Return [X, Y] of the center of cell containing provided text 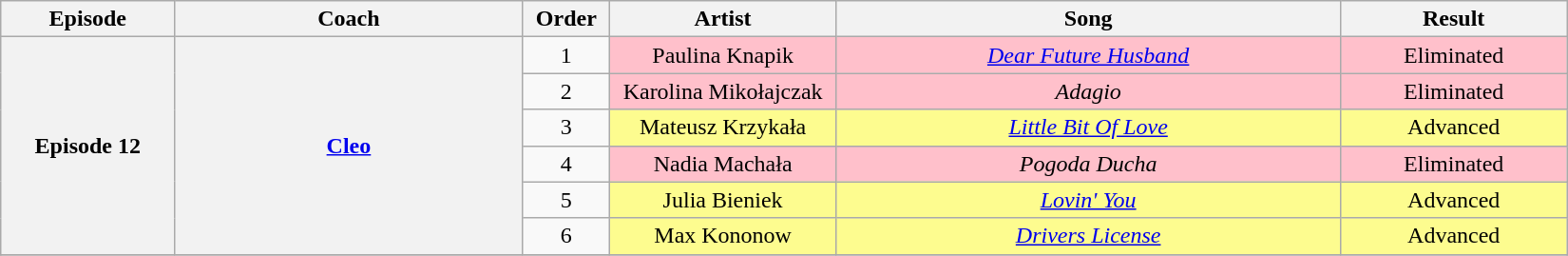
Coach [349, 19]
Julia Bieniek [723, 200]
Karolina Mikołajczak [723, 91]
Episode [87, 19]
Pogoda Ducha [1089, 164]
Lovin' You [1089, 200]
Cleo [349, 146]
3 [566, 128]
Little Bit Of Love [1089, 128]
Episode 12 [87, 146]
Drivers License [1089, 236]
Mateusz Krzykała [723, 128]
Song [1089, 19]
5 [566, 200]
2 [566, 91]
Artist [723, 19]
Order [566, 19]
6 [566, 236]
1 [566, 55]
Max Kononow [723, 236]
Result [1454, 19]
Nadia Machała [723, 164]
Adagio [1089, 91]
4 [566, 164]
Dear Future Husband [1089, 55]
Paulina Knapik [723, 55]
